Locate the cell with the specified text and output its (x, y) center coordinate. 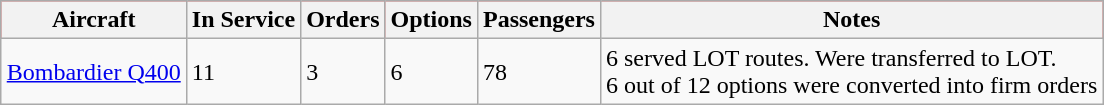
78 (538, 72)
Passengers (538, 20)
11 (243, 72)
6 (431, 72)
6 served LOT routes. Were transferred to LOT.6 out of 12 options were converted into firm orders (851, 72)
Options (431, 20)
Notes (851, 20)
In Service (243, 20)
Bombardier Q400 (94, 72)
3 (343, 72)
Orders (343, 20)
Aircraft (94, 20)
